Determine the [X, Y] coordinate at the center of the cell enclosing the given text.  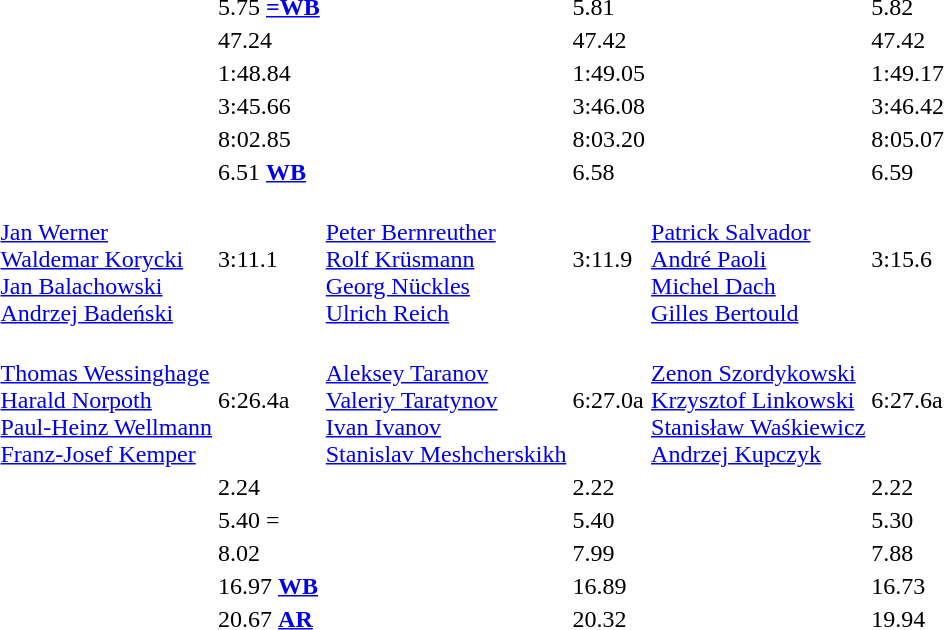
5.40 [609, 520]
2.24 [270, 487]
6.58 [609, 172]
16.97 WB [270, 586]
Aleksey TaranovValeriy TaratynovIvan IvanovStanislav Meshcherskikh [446, 400]
3:45.66 [270, 106]
47.24 [270, 40]
6.51 WB [270, 172]
7.99 [609, 553]
2.22 [609, 487]
8:02.85 [270, 139]
3:11.1 [270, 259]
6:26.4a [270, 400]
8.02 [270, 553]
5.40 = [270, 520]
1:49.05 [609, 73]
16.89 [609, 586]
3:46.08 [609, 106]
1:48.84 [270, 73]
8:03.20 [609, 139]
Patrick SalvadorAndré PaoliMichel DachGilles Bertould [758, 259]
Peter BernreutherRolf KrüsmannGeorg NücklesUlrich Reich [446, 259]
3:11.9 [609, 259]
47.42 [609, 40]
6:27.0a [609, 400]
Zenon SzordykowskiKrzysztof LinkowskiStanisław WaśkiewiczAndrzej Kupczyk [758, 400]
